Identify which cell holds the provided text, then report its (x, y) central coordinate. 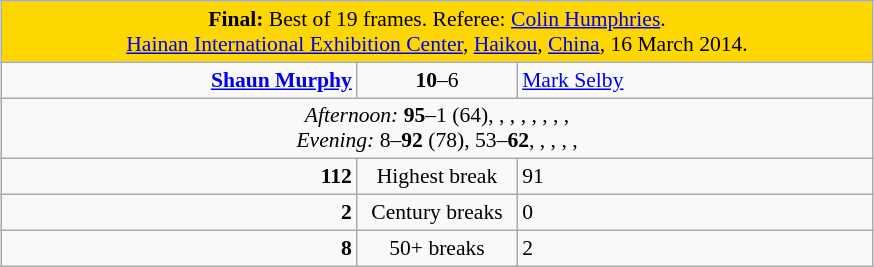
112 (180, 177)
Highest break (437, 177)
Mark Selby (694, 80)
Final: Best of 19 frames. Referee: Colin Humphries.Hainan International Exhibition Center, Haikou, China, 16 March 2014. (437, 32)
Afternoon: 95–1 (64), , , , , , , , Evening: 8–92 (78), 53–62, , , , , (437, 128)
8 (180, 248)
Century breaks (437, 213)
50+ breaks (437, 248)
0 (694, 213)
10–6 (437, 80)
Shaun Murphy (180, 80)
91 (694, 177)
